Pinpoint the cell where the given text exists, returning its [x, y] midpoint coordinate. 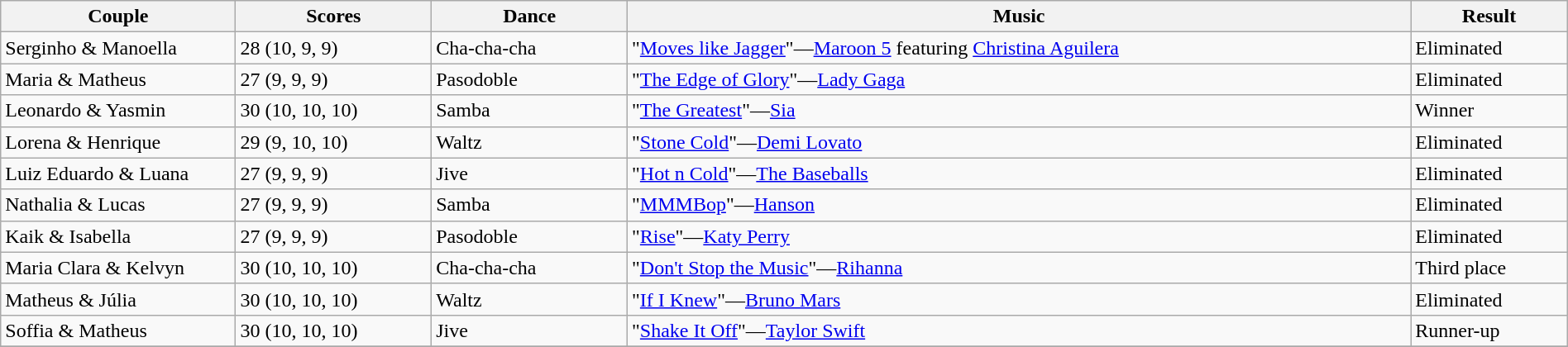
Dance [529, 17]
Leonardo & Yasmin [118, 111]
"Moves like Jagger"—Maroon 5 featuring Christina Aguilera [1019, 48]
Lorena & Henrique [118, 142]
"Stone Cold"—Demi Lovato [1019, 142]
Nathalia & Lucas [118, 205]
Maria Clara & Kelvyn [118, 268]
28 (10, 9, 9) [334, 48]
Maria & Matheus [118, 79]
Runner-up [1489, 330]
"Don't Stop the Music"—Rihanna [1019, 268]
"Hot n Cold"—The Baseballs [1019, 173]
Couple [118, 17]
"If I Knew"—Bruno Mars [1019, 299]
Luiz Eduardo & Luana [118, 173]
29 (9, 10, 10) [334, 142]
Soffia & Matheus [118, 330]
"The Greatest"—Sia [1019, 111]
"Rise"—Katy Perry [1019, 236]
Serginho & Manoella [118, 48]
Result [1489, 17]
Kaik & Isabella [118, 236]
"MMMBop"—Hanson [1019, 205]
Matheus & Júlia [118, 299]
Winner [1489, 111]
Third place [1489, 268]
"The Edge of Glory"—Lady Gaga [1019, 79]
"Shake It Off"—Taylor Swift [1019, 330]
Music [1019, 17]
Scores [334, 17]
